Pinpoint the cell where the given text exists, returning its (X, Y) midpoint coordinate. 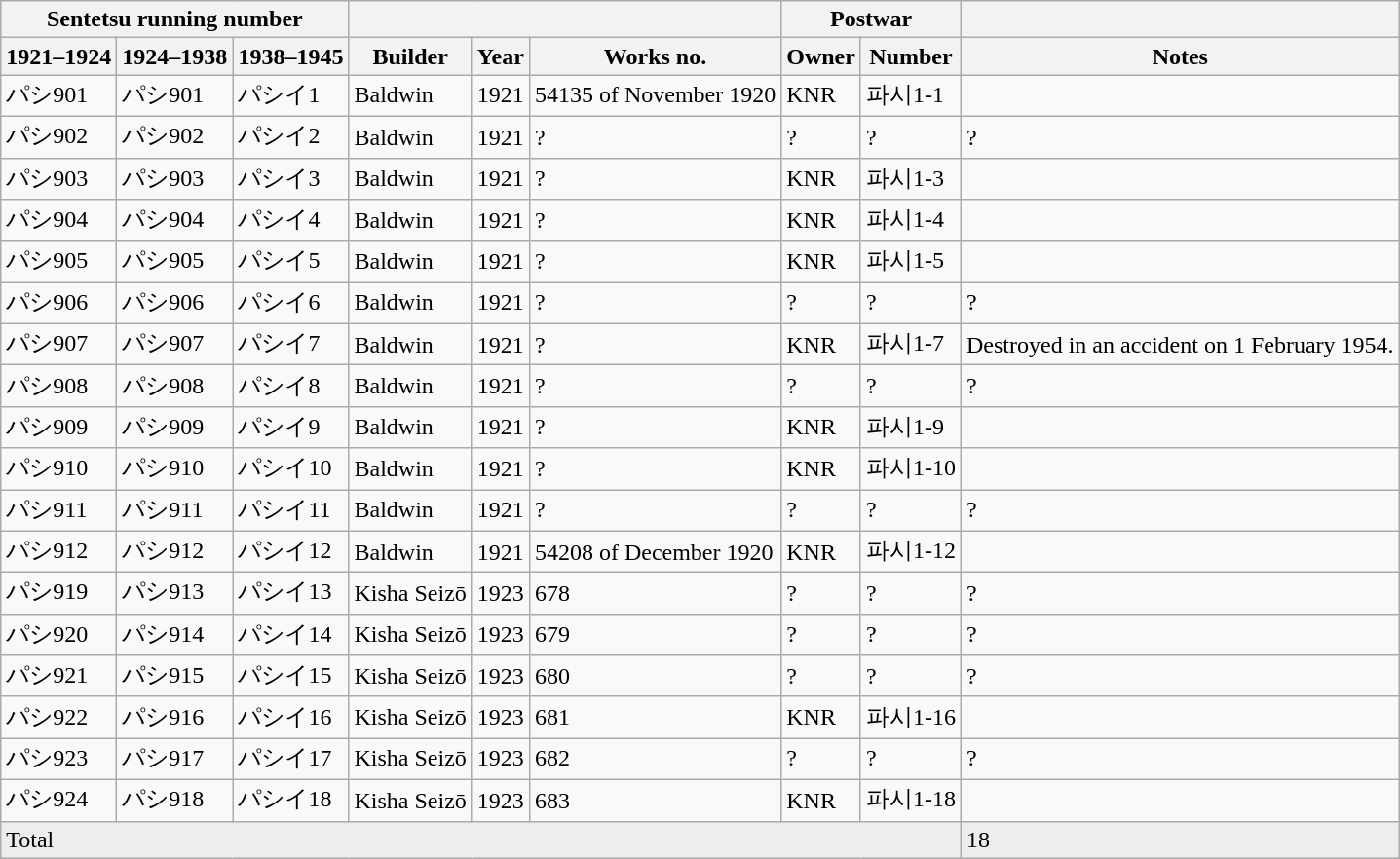
パシ914 (175, 635)
パシイ5 (290, 261)
파시1-9 (910, 427)
パシイ13 (290, 594)
パシイ1 (290, 95)
54208 of December 1920 (655, 551)
パシイ6 (290, 304)
Destroyed in an accident on 1 February 1954. (1181, 345)
Builder (410, 56)
パシイ3 (290, 179)
パシイ15 (290, 676)
パシイ18 (290, 801)
パシ924 (58, 801)
679 (655, 635)
18 (1181, 840)
파시1-1 (910, 95)
파시1-5 (910, 261)
パシ916 (175, 717)
파시1-12 (910, 551)
파시1-3 (910, 179)
パシ915 (175, 676)
54135 of November 1920 (655, 95)
パシ920 (58, 635)
パシイ12 (290, 551)
パシ918 (175, 801)
パシイ2 (290, 136)
パシ922 (58, 717)
パシ913 (175, 594)
683 (655, 801)
파시1-16 (910, 717)
パシイ11 (290, 510)
Sentetsu running number (175, 19)
Total (481, 840)
파시1-10 (910, 469)
파시1-7 (910, 345)
パシイ16 (290, 717)
パシイ10 (290, 469)
680 (655, 676)
파시1-18 (910, 801)
パシイ17 (290, 760)
パシ919 (58, 594)
682 (655, 760)
Postwar (871, 19)
Works no. (655, 56)
Year (501, 56)
パシ917 (175, 760)
パシイ8 (290, 386)
Number (910, 56)
파시1-4 (910, 220)
Owner (821, 56)
パシ923 (58, 760)
1924–1938 (175, 56)
パシイ9 (290, 427)
Notes (1181, 56)
678 (655, 594)
パシイ14 (290, 635)
1921–1924 (58, 56)
パシイ4 (290, 220)
パシ921 (58, 676)
681 (655, 717)
パシイ7 (290, 345)
1938–1945 (290, 56)
